Capture the cell that displays the provided text and extract its (X, Y) central coordinate. 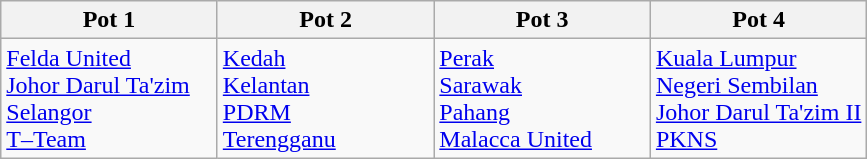
Pot 3 (542, 20)
Perak Sarawak Pahang Malacca United (542, 98)
Pot 1 (110, 20)
Kedah Kelantan PDRM Terengganu (326, 98)
Pot 2 (326, 20)
Kuala Lumpur Negeri Sembilan Johor Darul Ta'zim II PKNS (758, 98)
Pot 4 (758, 20)
Felda United Johor Darul Ta'zim Selangor T–Team (110, 98)
